Provide the [X, Y] coordinate of the cell's center where the given text is located.  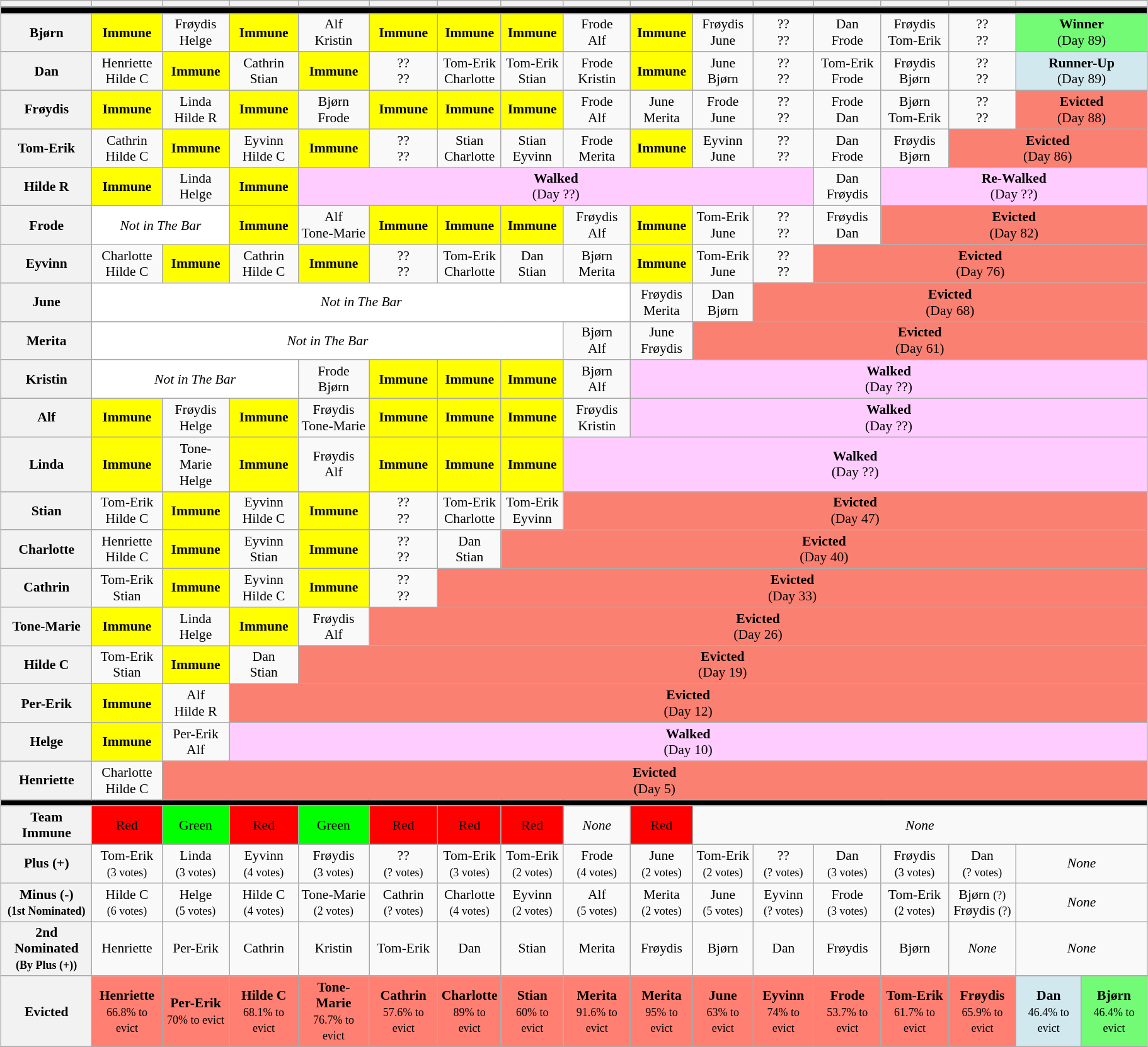
JuneBjørn [723, 72]
Evicted(Day 47) [855, 510]
Evicted(Day 12) [688, 703]
StianEyvinn [532, 149]
Tone-Marie76.7% to evict [333, 1012]
DanFrøydis [847, 186]
BjørnMerita [597, 263]
Merita(2 votes) [662, 902]
Eyvinn(2 votes) [532, 902]
BjørnTom-Erik [915, 110]
Dan(3 votes) [847, 864]
Cathrin57.6% to evict [403, 1012]
Dan46.4% to evict [1048, 1012]
Tom-ErikHilde C [127, 510]
Evicted(Day 61) [920, 340]
FrodeBjørn [333, 379]
Evicted(Day 40) [824, 549]
FrøydisKristin [597, 418]
Bjørn46.4% to evict [1114, 1012]
Evicted(Day 19) [722, 665]
Hilde C [47, 665]
Tom-Erik61.7% to evict [915, 1012]
Frøydis65.9% to evict [982, 1012]
Linda [47, 465]
Frode(4 votes) [597, 864]
Henriette66.8% to evict [127, 1012]
Eyvinn74% to evict [783, 1012]
Helge [47, 742]
Eyvinn(? votes) [783, 902]
June [47, 302]
FrodeKristin [597, 72]
Tone-Marie(2 votes) [333, 902]
Charlotte89% to evict [470, 1012]
AlfTone-Marie [333, 226]
EyvinnStian [263, 549]
Dan(? votes) [982, 864]
FrodeMerita [597, 149]
Hilde C(4 votes) [263, 902]
LindaHilde R [195, 110]
Frode53.7% to evict [847, 1012]
JuneMerita [662, 110]
Alf [47, 418]
FrøydisJune [723, 33]
June63% to evict [723, 1012]
Winner (Day 89) [1082, 33]
Per-Erik70% to evict [195, 1012]
FrøydisTom-Erik [915, 33]
Stian60% to evict [532, 1012]
Bjørn (?)Frøydis (?) [982, 902]
AlfHilde R [195, 703]
Evicted(Day 76) [980, 263]
Helge(5 votes) [195, 902]
Merita91.6% to evict [597, 1012]
2nd Nominated(By Plus (+)) [47, 949]
EyvinnJune [723, 149]
Evicted(Day 26) [759, 626]
Hilde C(6 votes) [127, 902]
Charlotte(4 votes) [470, 902]
FrodeJune [723, 110]
Merita95% to evict [662, 1012]
DanBjørn [723, 302]
Tone-Marie [47, 626]
JuneFrøydis [662, 340]
AlfKristin [333, 33]
FrodeDan [847, 110]
Eyvinn(4 votes) [263, 864]
Evicted [47, 1012]
Runner-Up(Day 89) [1082, 72]
Evicted(Day 86) [1047, 149]
Evicted(Day 82) [1014, 226]
Plus (+) [47, 864]
Evicted(Day 88) [1082, 110]
Evicted(Day 5) [654, 780]
Walked(Day 10) [688, 742]
Tone-MarieHelge [195, 465]
Frode(3 votes) [847, 902]
Linda(3 votes) [195, 864]
Charlotte [47, 549]
Alf(5 votes) [597, 902]
FrøydisMerita [662, 302]
Evicted(Day 68) [950, 302]
BjørnFrode [333, 110]
Walked (Day ??) [556, 186]
Cathrin(? votes) [403, 902]
June(5 votes) [723, 902]
Re-Walked(Day ??) [1014, 186]
Tom-ErikFrode [847, 72]
Per-ErikAlf [195, 742]
Hilde R [47, 186]
Evicted(Day 33) [793, 588]
Minus (-)(1st Nominated) [47, 902]
Team Immune [47, 825]
FrøydisTone-Marie [333, 418]
Frode [47, 226]
FrøydisDan [847, 226]
Tom-ErikEyvinn [532, 510]
June(2 votes) [662, 864]
Eyvinn [47, 263]
StianCharlotte [470, 149]
CathrinStian [263, 72]
Hilde C68.1% to evict [263, 1012]
